Detect which cell encompasses the target text, then output its (x, y) center coordinate. 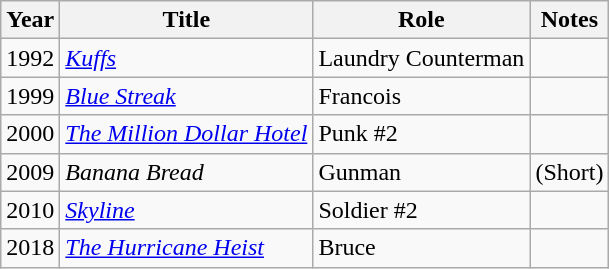
Notes (570, 20)
Skyline (186, 210)
2018 (30, 248)
Title (186, 20)
Soldier #2 (422, 210)
Blue Streak (186, 96)
(Short) (570, 172)
The Hurricane Heist (186, 248)
Punk #2 (422, 134)
Bruce (422, 248)
Role (422, 20)
1999 (30, 96)
2010 (30, 210)
2000 (30, 134)
Year (30, 20)
1992 (30, 58)
Banana Bread (186, 172)
2009 (30, 172)
Kuffs (186, 58)
Gunman (422, 172)
The Million Dollar Hotel (186, 134)
Laundry Counterman (422, 58)
Francois (422, 96)
